Find where the given text appears and provide that cell's center as (x, y) coordinate. 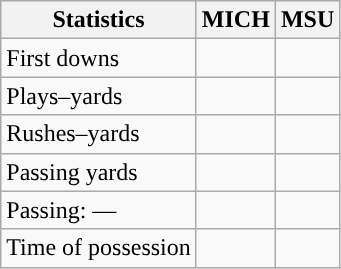
Plays–yards (99, 96)
MICH (236, 20)
Passing yards (99, 172)
MSU (307, 20)
Passing: –– (99, 210)
First downs (99, 58)
Time of possession (99, 248)
Statistics (99, 20)
Rushes–yards (99, 134)
